Extract the (x, y) coordinate from the center of the cell holding the provided text.  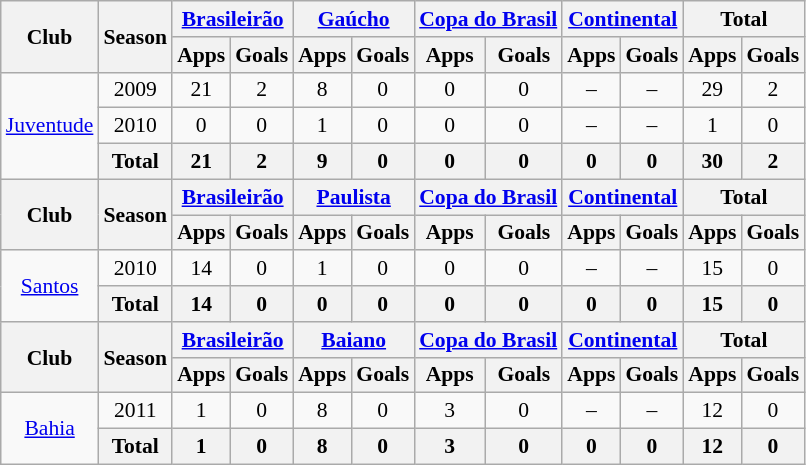
30 (712, 162)
2011 (135, 411)
Juventude (50, 126)
2009 (135, 90)
Bahia (50, 428)
Paulista (354, 197)
29 (712, 90)
Santos (50, 286)
Gaúcho (354, 19)
Baiano (354, 340)
9 (322, 162)
